Search for the cell housing the specified text and yield its (X, Y) center coordinate. 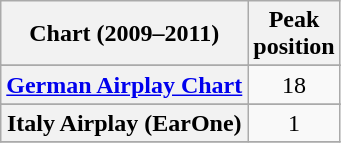
1 (294, 123)
German Airplay Chart (124, 85)
Italy Airplay (EarOne) (124, 123)
Peakposition (294, 34)
18 (294, 85)
Chart (2009–2011) (124, 34)
